For the text-containing cell, return its midpoint in (X, Y) coordinate format. 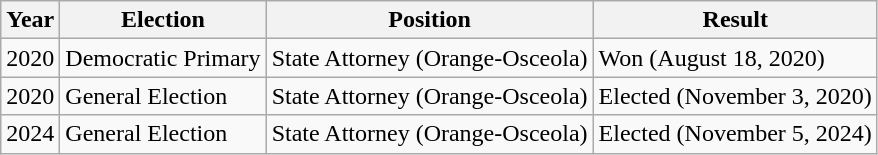
Result (735, 20)
Elected (November 5, 2024) (735, 134)
Election (163, 20)
Democratic Primary (163, 58)
Won (August 18, 2020) (735, 58)
Position (430, 20)
Year (30, 20)
2024 (30, 134)
Elected (November 3, 2020) (735, 96)
